Identify which cell holds the provided text, then report its [X, Y] central coordinate. 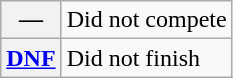
Did not compete [146, 20]
Did not finish [146, 58]
— [31, 20]
DNF [31, 58]
